Provide the [x, y] coordinate of the cell's center where the given text is located.  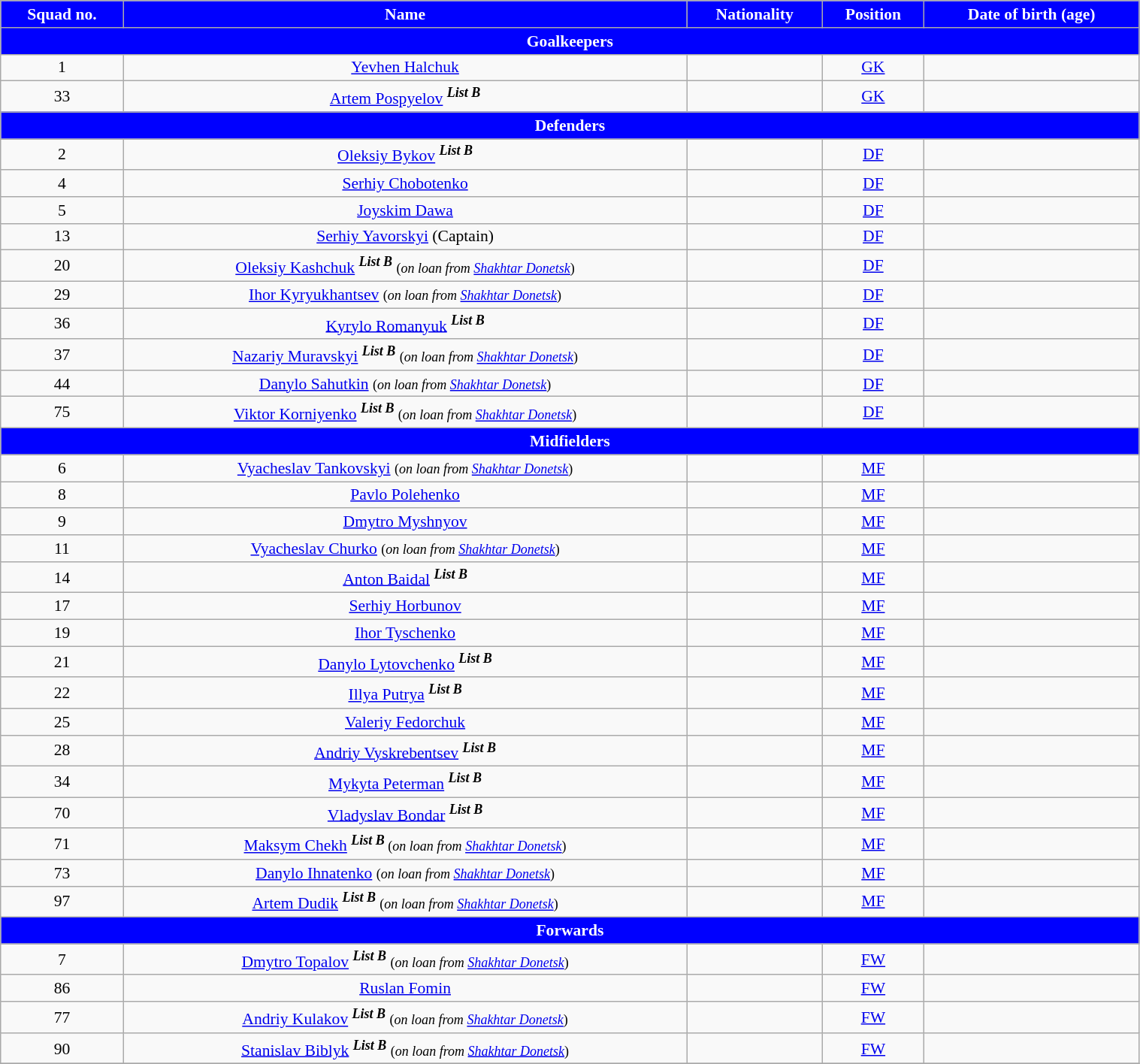
13 [62, 237]
77 [62, 1017]
Midfielders [570, 442]
Danylo Lytovchenko List B [405, 661]
Forwards [570, 931]
75 [62, 412]
Ruslan Fomin [405, 989]
Dmytro Myshnyov [405, 522]
Maksym Chekh List B (on loan from Shakhtar Donetsk) [405, 845]
9 [62, 522]
Date of birth (age) [1031, 14]
Nazariy Muravskyi List B (on loan from Shakhtar Donetsk) [405, 355]
Ihor Kyryukhantsev (on loan from Shakhtar Donetsk) [405, 295]
Stanislav Biblyk List B (on loan from Shakhtar Donetsk) [405, 1049]
Andriy Kulakov List B (on loan from Shakhtar Donetsk) [405, 1017]
Anton Baidal List B [405, 577]
1 [62, 68]
Dmytro Topalov List B (on loan from Shakhtar Donetsk) [405, 959]
28 [62, 751]
Nationality [754, 14]
17 [62, 606]
Serhiy Horbunov [405, 606]
Serhiy Chobotenko [405, 183]
11 [62, 549]
Position [873, 14]
97 [62, 902]
2 [62, 155]
5 [62, 210]
Artem Pospyelov List B [405, 96]
Danylo Ihnatenko (on loan from Shakhtar Donetsk) [405, 873]
Yevhen Halchuk [405, 68]
Goalkeepers [570, 41]
34 [62, 781]
Defenders [570, 125]
Oleksiy Bykov List B [405, 155]
Artem Dudik List B (on loan from Shakhtar Donetsk) [405, 902]
Squad no. [62, 14]
Joyskim Dawa [405, 210]
22 [62, 693]
Vyacheslav Churko (on loan from Shakhtar Donetsk) [405, 549]
71 [62, 845]
Serhiy Yavorskyi (Captain) [405, 237]
Mykyta Peterman List B [405, 781]
Kyrylo Romanyuk List B [405, 323]
Oleksiy Kashchuk List B (on loan from Shakhtar Donetsk) [405, 266]
Valeriy Fedorchuk [405, 722]
70 [62, 813]
14 [62, 577]
Ihor Tyschenko [405, 633]
20 [62, 266]
Andriy Vyskrebentsev List B [405, 751]
Viktor Korniyenko List B (on loan from Shakhtar Donetsk) [405, 412]
33 [62, 96]
Vladyslav Bondar List B [405, 813]
21 [62, 661]
6 [62, 468]
44 [62, 384]
90 [62, 1049]
8 [62, 495]
Name [405, 14]
Illya Putrya List B [405, 693]
Pavlo Polehenko [405, 495]
19 [62, 633]
73 [62, 873]
25 [62, 722]
4 [62, 183]
7 [62, 959]
36 [62, 323]
86 [62, 989]
Vyacheslav Tankovskyi (on loan from Shakhtar Donetsk) [405, 468]
Danylo Sahutkin (on loan from Shakhtar Donetsk) [405, 384]
29 [62, 295]
37 [62, 355]
